Scan for the cell matching the given text and deliver its [X, Y] coordinate at center. 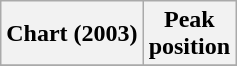
Peakposition [189, 34]
Chart (2003) [72, 34]
